Identify which cell holds the provided text, then report its (x, y) central coordinate. 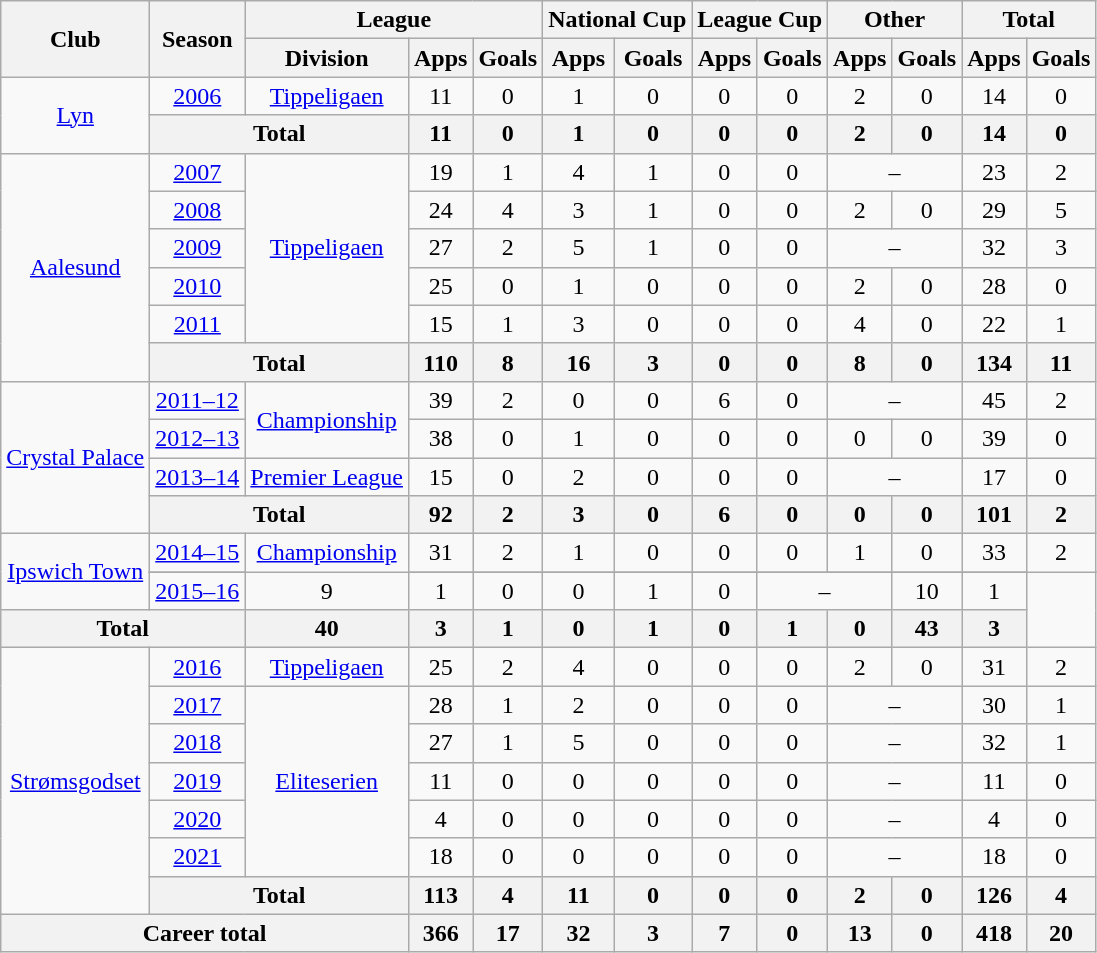
Career total (205, 933)
2011–12 (198, 400)
Club (76, 39)
113 (440, 895)
45 (994, 400)
2012–13 (198, 438)
19 (440, 172)
29 (994, 210)
9 (327, 591)
Crystal Palace (76, 457)
40 (327, 629)
24 (440, 210)
National Cup (618, 20)
126 (994, 895)
23 (994, 172)
7 (724, 933)
16 (579, 362)
92 (440, 515)
38 (440, 438)
110 (440, 362)
2008 (198, 210)
Division (327, 58)
2013–14 (198, 477)
30 (994, 705)
2019 (198, 781)
20 (1061, 933)
43 (927, 629)
22 (994, 324)
2006 (198, 96)
2011 (198, 324)
League Cup (760, 20)
Other (895, 20)
10 (927, 591)
League (394, 20)
Lyn (76, 115)
Ipswich Town (76, 572)
2020 (198, 819)
134 (994, 362)
418 (994, 933)
2007 (198, 172)
101 (994, 515)
2021 (198, 857)
Aalesund (76, 267)
Strømsgodset (76, 781)
2015–16 (198, 591)
2016 (198, 667)
Premier League (327, 477)
13 (860, 933)
2018 (198, 743)
366 (440, 933)
2009 (198, 248)
2014–15 (198, 553)
Eliteserien (327, 781)
2010 (198, 286)
33 (994, 553)
Season (198, 39)
2017 (198, 705)
